Output the (x, y) coordinate of the center of the cell containing the given text.  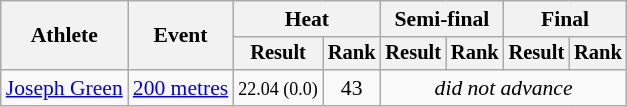
Event (180, 36)
Semi-final (442, 19)
43 (352, 88)
22.04 (0.0) (278, 88)
200 metres (180, 88)
Heat (306, 19)
Joseph Green (64, 88)
Final (566, 19)
Athlete (64, 36)
did not advance (503, 88)
